Capture the cell that displays the provided text and extract its [X, Y] central coordinate. 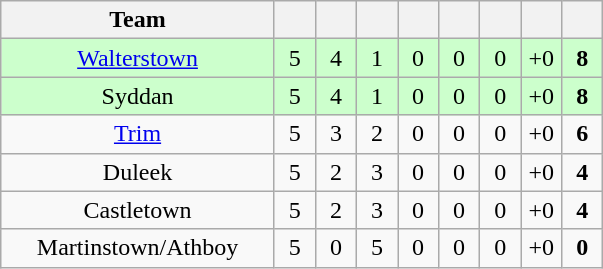
Trim [138, 134]
Walterstown [138, 58]
Syddan [138, 96]
Team [138, 20]
6 [582, 134]
Martinstown/Athboy [138, 248]
Castletown [138, 210]
Duleek [138, 172]
